Return [x, y] of the center of cell containing provided text 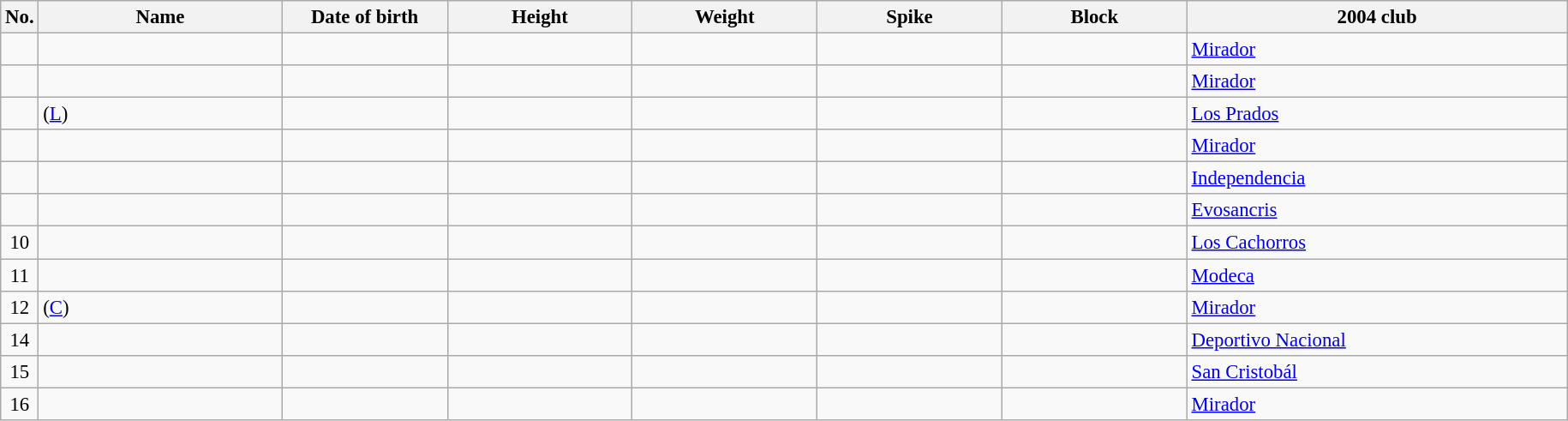
Date of birth [365, 17]
Independencia [1377, 178]
(L) [160, 114]
Deportivo Nacional [1377, 340]
Los Cachorros [1377, 243]
16 [20, 404]
Modeca [1377, 275]
Evosancris [1377, 210]
Name [160, 17]
15 [20, 371]
(C) [160, 307]
Spike [910, 17]
Block [1094, 17]
10 [20, 243]
12 [20, 307]
San Cristobál [1377, 371]
Height [540, 17]
Los Prados [1377, 114]
2004 club [1377, 17]
14 [20, 340]
No. [20, 17]
Weight [725, 17]
11 [20, 275]
